Output the [x, y] coordinate of the center of the cell containing the given text.  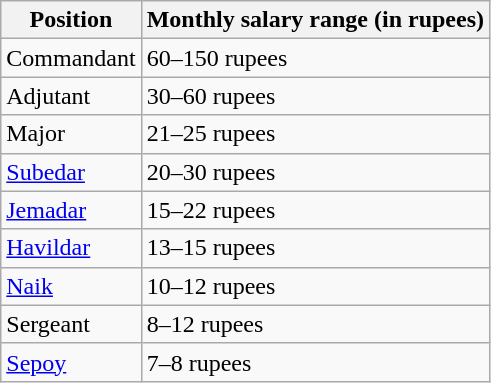
15–22 rupees [315, 210]
Commandant [71, 58]
Major [71, 134]
Havildar [71, 248]
20–30 rupees [315, 172]
60–150 rupees [315, 58]
7–8 rupees [315, 362]
8–12 rupees [315, 324]
13–15 rupees [315, 248]
21–25 rupees [315, 134]
Sergeant [71, 324]
Monthly salary range (in rupees) [315, 20]
Subedar [71, 172]
Position [71, 20]
Jemadar [71, 210]
Naik [71, 286]
30–60 rupees [315, 96]
10–12 rupees [315, 286]
Adjutant [71, 96]
Sepoy [71, 362]
